Locate the cell with the specified text and output its (x, y) center coordinate. 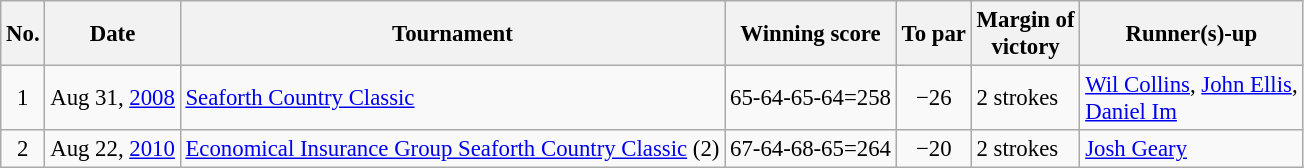
1 (23, 98)
No. (23, 34)
Aug 22, 2010 (112, 149)
67-64-68-65=264 (811, 149)
Margin ofvictory (1026, 34)
To par (934, 34)
Josh Geary (1192, 149)
Wil Collins, John Ellis, Daniel Im (1192, 98)
65-64-65-64=258 (811, 98)
Aug 31, 2008 (112, 98)
2 (23, 149)
−20 (934, 149)
Winning score (811, 34)
Economical Insurance Group Seaforth Country Classic (2) (452, 149)
−26 (934, 98)
Date (112, 34)
Runner(s)-up (1192, 34)
Tournament (452, 34)
Seaforth Country Classic (452, 98)
